Detect which cell encompasses the target text, then output its [x, y] center coordinate. 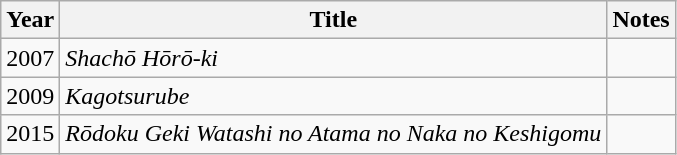
Rōdoku Geki Watashi no Atama no Naka no Keshigomu [334, 134]
Title [334, 20]
Shachō Hōrō-ki [334, 58]
Year [30, 20]
Kagotsurube [334, 96]
2009 [30, 96]
Notes [641, 20]
2015 [30, 134]
2007 [30, 58]
